Locate the cell with the specified text and output its (X, Y) center coordinate. 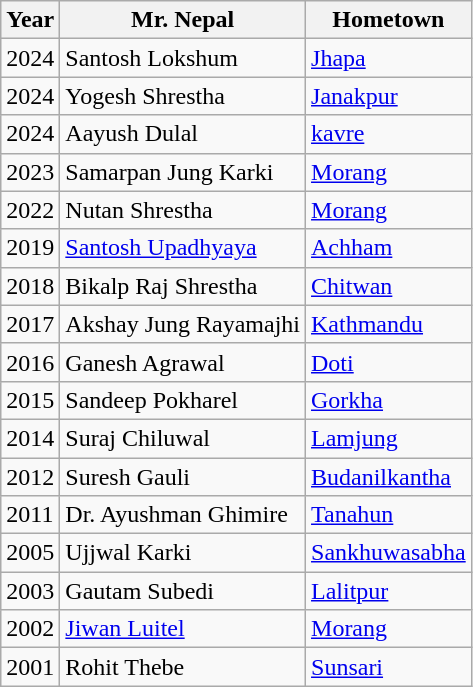
Bikalp Raj Shrestha (183, 286)
2014 (30, 438)
Lalitpur (389, 591)
Aayush Dulal (183, 134)
2015 (30, 400)
Chitwan (389, 286)
2003 (30, 591)
2018 (30, 286)
Doti (389, 362)
Hometown (389, 20)
Sankhuwasabha (389, 553)
2017 (30, 324)
Lamjung (389, 438)
Kathmandu (389, 324)
kavre (389, 134)
2012 (30, 477)
Jhapa (389, 58)
2001 (30, 667)
Achham (389, 248)
Rohit Thebe (183, 667)
Gorkha (389, 400)
2019 (30, 248)
Santosh Lokshum (183, 58)
2011 (30, 515)
Akshay Jung Rayamajhi (183, 324)
Yogesh Shrestha (183, 96)
Suraj Chiluwal (183, 438)
Dr. Ayushman Ghimire (183, 515)
Tanahun (389, 515)
Suresh Gauli (183, 477)
2002 (30, 629)
Santosh Upadhyaya (183, 248)
2005 (30, 553)
Year (30, 20)
Ujjwal Karki (183, 553)
2016 (30, 362)
Mr. Nepal (183, 20)
Nutan Shrestha (183, 210)
Ganesh Agrawal (183, 362)
2023 (30, 172)
Budanilkantha (389, 477)
2022 (30, 210)
Samarpan Jung Karki (183, 172)
Sandeep Pokharel (183, 400)
Jiwan Luitel (183, 629)
Janakpur (389, 96)
Gautam Subedi (183, 591)
Sunsari (389, 667)
